Locate the cell with the specified text and output its (X, Y) center coordinate. 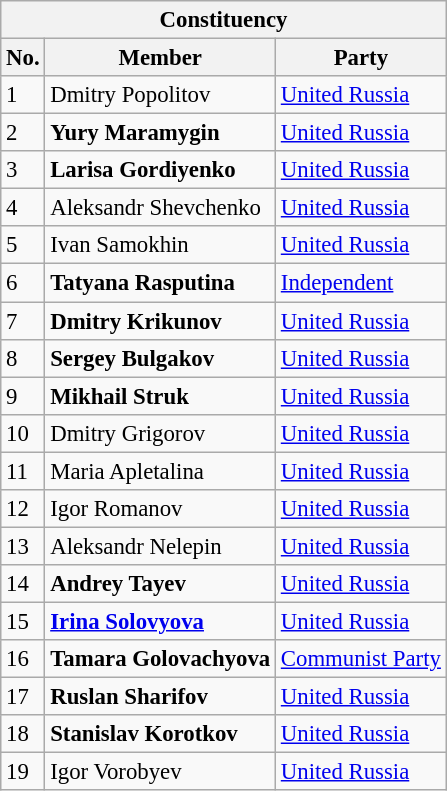
Tamara Golovachyova (160, 659)
17 (23, 697)
Independent (362, 283)
Constituency (224, 20)
12 (23, 509)
Aleksandr Shevchenko (160, 208)
2 (23, 133)
18 (23, 734)
Dmitry Popolitov (160, 95)
Party (362, 58)
6 (23, 283)
4 (23, 208)
5 (23, 245)
Ruslan Sharifov (160, 697)
10 (23, 433)
Yury Maramygin (160, 133)
Irina Solovyova (160, 621)
Sergey Bulgakov (160, 358)
Aleksandr Nelepin (160, 546)
Member (160, 58)
Dmitry Grigorov (160, 433)
7 (23, 321)
Communist Party (362, 659)
Stanislav Korotkov (160, 734)
1 (23, 95)
Dmitry Krikunov (160, 321)
8 (23, 358)
3 (23, 170)
Igor Vorobyev (160, 772)
Igor Romanov (160, 509)
Larisa Gordiyenko (160, 170)
16 (23, 659)
Andrey Tayev (160, 584)
19 (23, 772)
No. (23, 58)
Maria Apletalina (160, 471)
13 (23, 546)
9 (23, 396)
Ivan Samokhin (160, 245)
Mikhail Struk (160, 396)
11 (23, 471)
Tatyana Rasputina (160, 283)
14 (23, 584)
15 (23, 621)
